Provide the [X, Y] coordinate of the cell's center where the given text is located.  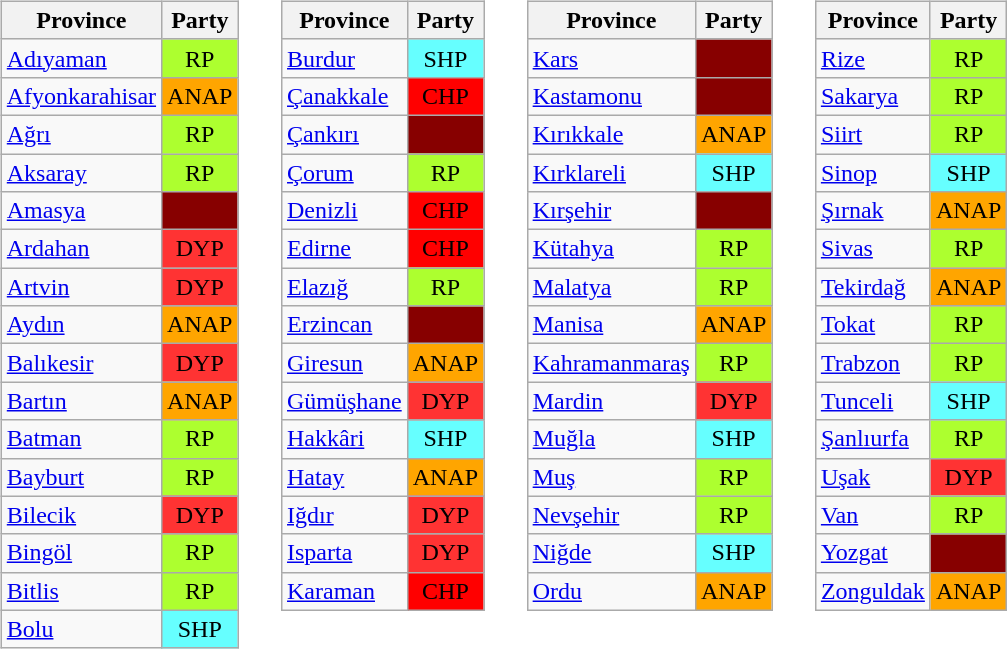
Kırşehir [611, 211]
Ardahan [81, 249]
Çankırı [344, 134]
Hatay [344, 477]
Batman [81, 439]
Manisa [611, 325]
Bilecik [81, 515]
Zonguldak [872, 591]
Tekirdağ [872, 287]
Şanlıurfa [872, 439]
Malatya [611, 287]
Giresun [344, 363]
Bitlis [81, 591]
Kırıkkale [611, 134]
Elazığ [344, 287]
Bartın [81, 401]
Amasya [81, 211]
Şırnak [872, 211]
Muş [611, 477]
Hakkâri [344, 439]
Muğla [611, 439]
Kastamonu [611, 96]
Gümüşhane [344, 401]
Bayburt [81, 477]
Rize [872, 58]
Niğde [611, 553]
Artvin [81, 287]
Siirt [872, 134]
Sinop [872, 173]
Balıkesir [81, 363]
Edirne [344, 249]
Karaman [344, 591]
Kars [611, 58]
Denizli [344, 211]
Kırklareli [611, 173]
Bingöl [81, 553]
Tunceli [872, 401]
Iğdır [344, 515]
Adıyaman [81, 58]
Ordu [611, 591]
Sivas [872, 249]
Kahramanmaraş [611, 363]
Çorum [344, 173]
Nevşehir [611, 515]
Trabzon [872, 363]
Yozgat [872, 553]
Sakarya [872, 96]
Afyonkarahisar [81, 96]
Erzincan [344, 325]
Van [872, 515]
Kütahya [611, 249]
Isparta [344, 553]
Aksaray [81, 173]
Ağrı [81, 134]
Çanakkale [344, 96]
Tokat [872, 325]
Bolu [81, 629]
Mardin [611, 401]
Uşak [872, 477]
Burdur [344, 58]
Aydın [81, 325]
